For the text-containing cell, return its midpoint in [x, y] coordinate format. 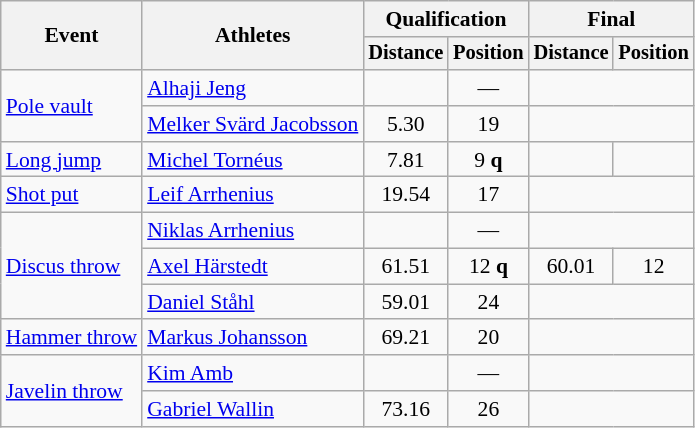
Axel Härstedt [252, 267]
Melker Svärd Jacobsson [252, 124]
Long jump [72, 160]
Discus throw [72, 266]
19.54 [406, 195]
Niklas Arrhenius [252, 231]
Markus Johansson [252, 338]
19 [488, 124]
59.01 [406, 302]
Leif Arrhenius [252, 195]
7.81 [406, 160]
Event [72, 36]
69.21 [406, 338]
Shot put [72, 195]
5.30 [406, 124]
Gabriel Wallin [252, 409]
61.51 [406, 267]
Qualification [446, 19]
Alhaji Jeng [252, 88]
9 q [488, 160]
Pole vault [72, 106]
Athletes [252, 36]
24 [488, 302]
60.01 [572, 267]
Javelin throw [72, 390]
Michel Tornéus [252, 160]
20 [488, 338]
Kim Amb [252, 373]
Hammer throw [72, 338]
Daniel Ståhl [252, 302]
17 [488, 195]
Final [612, 19]
26 [488, 409]
12 q [488, 267]
73.16 [406, 409]
12 [653, 267]
